Determine the [x, y] coordinate at the center of the cell enclosing the given text.  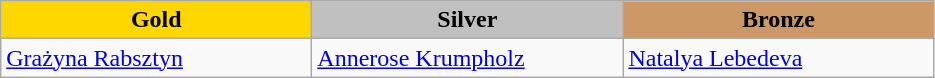
Grażyna Rabsztyn [156, 58]
Natalya Lebedeva [778, 58]
Silver [468, 20]
Annerose Krumpholz [468, 58]
Gold [156, 20]
Bronze [778, 20]
